Find where the given text appears and provide that cell's center as (X, Y) coordinate. 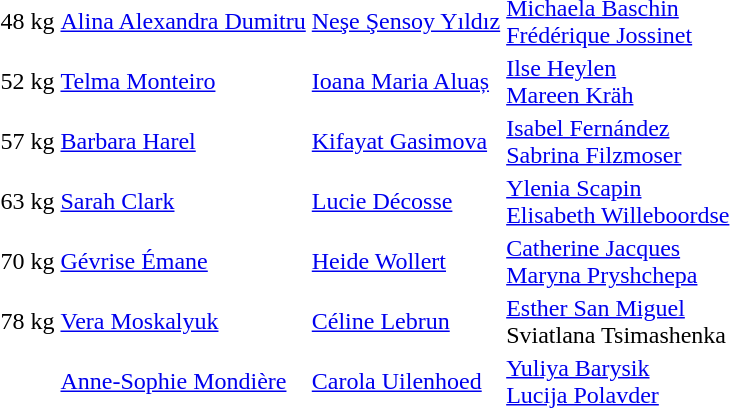
Vera Moskalyuk (183, 322)
Barbara Harel (183, 142)
Kifayat Gasimova (406, 142)
Lucie Décosse (406, 202)
Gévrise Émane (183, 262)
Ioana Maria Aluaș (406, 82)
Sarah Clark (183, 202)
Céline Lebrun (406, 322)
Telma Monteiro (183, 82)
Heide Wollert (406, 262)
